Return (x, y) of the center of cell containing provided text 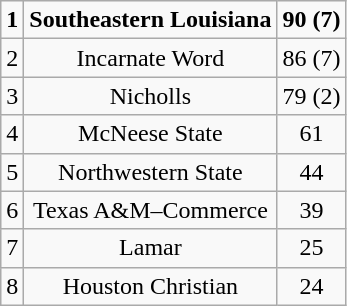
5 (12, 172)
Northwestern State (150, 172)
25 (312, 248)
1 (12, 20)
Lamar (150, 248)
44 (312, 172)
8 (12, 286)
2 (12, 58)
Nicholls (150, 96)
7 (12, 248)
Houston Christian (150, 286)
Incarnate Word (150, 58)
Texas A&M–Commerce (150, 210)
6 (12, 210)
61 (312, 134)
90 (7) (312, 20)
Southeastern Louisiana (150, 20)
McNeese State (150, 134)
3 (12, 96)
4 (12, 134)
24 (312, 286)
39 (312, 210)
79 (2) (312, 96)
86 (7) (312, 58)
